Return the (X, Y) coordinate for the center point of the cell that contains the specified text.  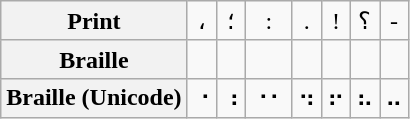
؛ (230, 21)
⠐ (202, 98)
: (268, 21)
⠦ (364, 98)
! (336, 21)
⠲ (306, 98)
- (394, 21)
⠰ (230, 98)
Print (94, 21)
Braille (94, 59)
⠖ (336, 98)
Braille (Unicode) (94, 98)
⠐⠂ (268, 98)
؟ (364, 21)
. (306, 21)
⠤ (394, 98)
، (202, 21)
